Pinpoint the cell where the given text exists, returning its (x, y) midpoint coordinate. 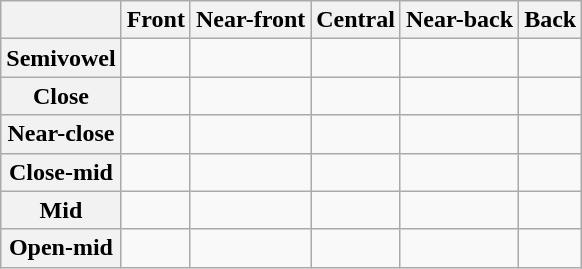
Back (550, 20)
Open-mid (61, 248)
Semivowel (61, 58)
Mid (61, 210)
Near-back (459, 20)
Central (356, 20)
Near-front (250, 20)
Front (156, 20)
Close-mid (61, 172)
Close (61, 96)
Near-close (61, 134)
